Identify which cell holds the provided text, then report its [X, Y] central coordinate. 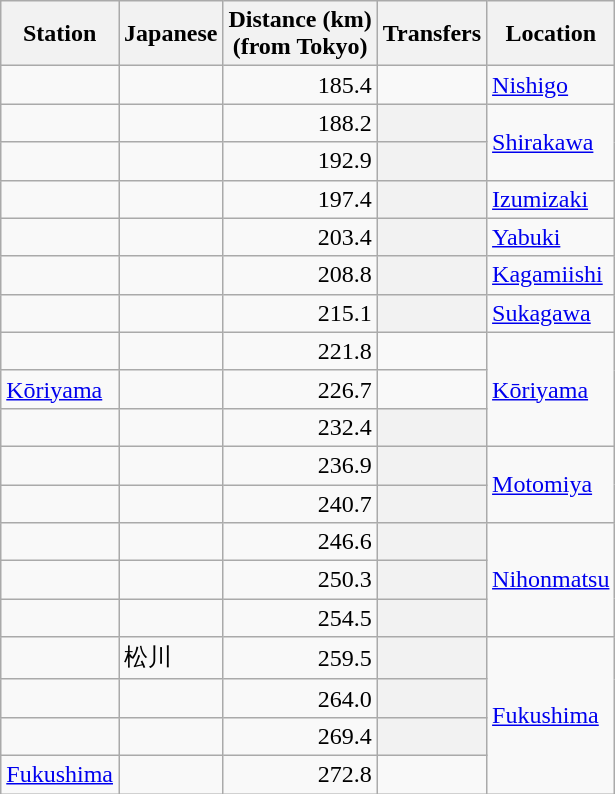
192.9 [300, 161]
232.4 [300, 427]
254.5 [300, 618]
246.6 [300, 542]
Kagamiishi [551, 275]
Nishigo [551, 85]
Transfers [432, 34]
Yabuki [551, 237]
208.8 [300, 275]
221.8 [300, 351]
215.1 [300, 313]
185.4 [300, 85]
226.7 [300, 389]
259.5 [300, 658]
250.3 [300, 580]
Distance (km)(from Tokyo) [300, 34]
Location [551, 34]
264.0 [300, 698]
Izumizaki [551, 199]
197.4 [300, 199]
Sukagawa [551, 313]
269.4 [300, 736]
272.8 [300, 774]
Japanese [170, 34]
松川 [170, 658]
240.7 [300, 503]
Station [60, 34]
Motomiya [551, 484]
Shirakawa [551, 142]
188.2 [300, 123]
Nihonmatsu [551, 580]
236.9 [300, 465]
203.4 [300, 237]
